Output the [X, Y] coordinate of the center of the cell containing the given text.  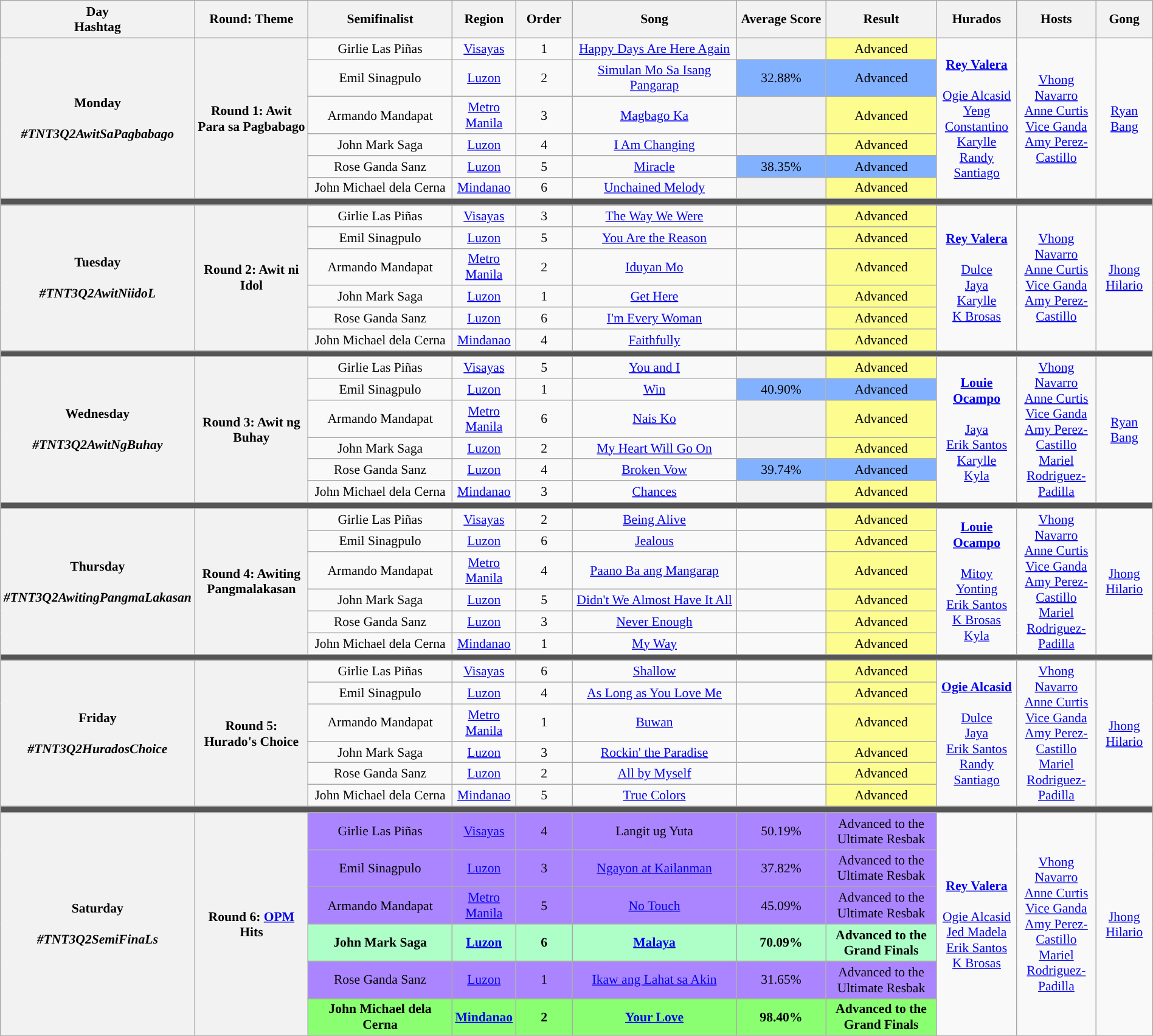
All by Myself [654, 774]
Region [484, 19]
Unchained Melody [654, 188]
Win [654, 389]
Wednesday #TNT3Q2AwitNgBuhay [97, 430]
Round 4: Awiting Pangmalakasan [252, 582]
True Colors [654, 796]
Hurados [977, 19]
Thursday #TNT3Q2AwitingPangmaLakasan [97, 582]
My Heart Will Go On [654, 448]
98.40% [781, 1017]
Semifinalist [381, 19]
Miracle [654, 167]
Didn't We Almost Have It All [654, 600]
31.65% [781, 979]
Your Love [654, 1017]
Ogie AlcasidDulce Jaya Erik Santos Randy Santiago [977, 734]
Average Score [781, 19]
Paano Ba ang Mangarap [654, 571]
Saturday #TNT3Q2SemiFinaLs [97, 925]
70.09% [781, 943]
Being Alive [654, 520]
Never Enough [654, 622]
Song [654, 19]
Round 3: Awit ng Buhay [252, 430]
45.09% [781, 905]
You and I [654, 368]
Gong [1124, 19]
Chances [654, 492]
32.88% [781, 78]
Rey ValeraDulce Jaya Karylle K Brosas [977, 277]
Malaya [654, 943]
I'm Every Woman [654, 318]
Louie OcampoJaya Erik Santos Karylle Kyla [977, 430]
Rey ValeraOgie Alcasid Yeng Constantino Karylle Randy Santiago [977, 118]
Round: Theme [252, 19]
Nais Ko [654, 419]
Louie OcampoMitoy Yonting Erik Santos K Brosas Kyla [977, 582]
38.35% [781, 167]
Tuesday #TNT3Q2AwitNiidoL [97, 277]
Hosts [1057, 19]
Rockin' the Paradise [654, 753]
DayHashtag [97, 19]
50.19% [781, 831]
40.90% [781, 389]
Jealous [654, 541]
Buwan [654, 723]
Happy Days Are Here Again [654, 49]
Iduyan Mo [654, 266]
Magbago Ka [654, 116]
No Touch [654, 905]
Round 2: Awit ni Idol [252, 277]
Ikaw ang Lahat sa Akin [654, 979]
The Way We Were [654, 216]
Rey ValeraOgie Alcasid Jed Madela Erik Santos K Brosas [977, 925]
Faithfully [654, 340]
Get Here [654, 297]
Order [544, 19]
Simulan Mo Sa Isang Pangarap [654, 78]
Round 1: Awit Para sa Pagbabago [252, 118]
My Way [654, 644]
Ngayon at Kailanman [654, 869]
Shallow [654, 672]
I Am Changing [654, 145]
Round 6: OPM Hits [252, 925]
As Long as You Love Me [654, 694]
Result [882, 19]
You Are the Reason [654, 238]
Broken Vow [654, 470]
39.74% [781, 470]
Langit ug Yuta [654, 831]
Round 5: Hurado's Choice [252, 734]
37.82% [781, 869]
Monday #TNT3Q2AwitSaPagbabago [97, 118]
Friday #TNT3Q2HuradosChoice [97, 734]
